Scan for the cell matching the given text and deliver its [X, Y] coordinate at center. 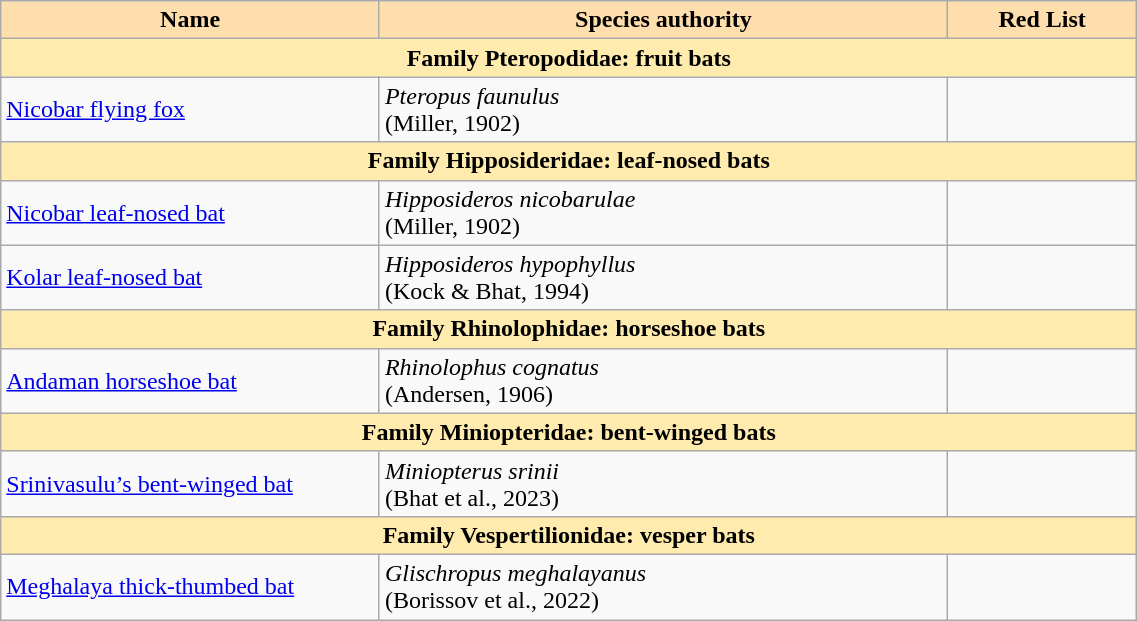
Andaman horseshoe bat [190, 380]
Pteropus faunulus(Miller, 1902) [663, 110]
Nicobar leaf-nosed bat [190, 212]
Miniopterus srinii(Bhat et al., 2023) [663, 484]
Hipposideros hypophyllus(Kock & Bhat, 1994) [663, 278]
Meghalaya thick-thumbed bat [190, 586]
Family Hipposideridae: leaf-nosed bats [569, 161]
Family Vespertilionidae: vesper bats [569, 535]
Rhinolophus cognatus(Andersen, 1906) [663, 380]
Kolar leaf-nosed bat [190, 278]
Family Pteropodidae: fruit bats [569, 58]
Nicobar flying fox [190, 110]
Red List [1042, 20]
Name [190, 20]
Glischropus meghalayanus(Borissov et al., 2022) [663, 586]
Species authority [663, 20]
Family Miniopteridae: bent-winged bats [569, 432]
Hipposideros nicobarulae(Miller, 1902) [663, 212]
Srinivasulu’s bent-winged bat [190, 484]
Family Rhinolophidae: horseshoe bats [569, 329]
